Provide the [X, Y] coordinate of the cell's center where the given text is located.  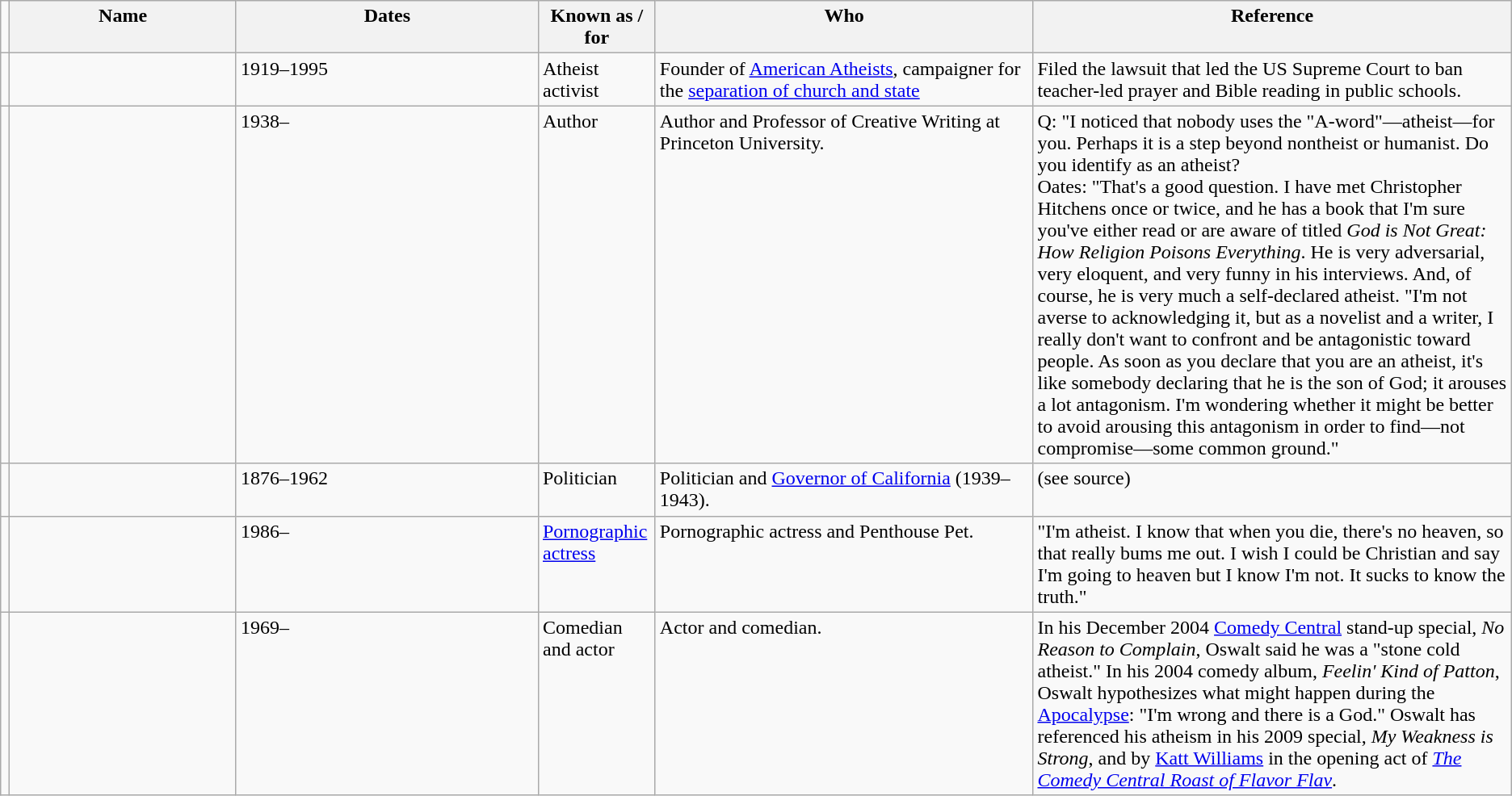
Comedian and actor [596, 704]
Politician and Governor of California (1939–1943). [844, 489]
Atheist activist [596, 79]
(see source) [1272, 489]
Filed the lawsuit that led the US Supreme Court to ban teacher-led prayer and Bible reading in public schools. [1272, 79]
Dates [387, 27]
Actor and comedian. [844, 704]
Pornographic actress and Penthouse Pet. [844, 563]
Politician [596, 489]
1919–1995 [387, 79]
Author and Professor of Creative Writing at Princeton University. [844, 284]
1876–1962 [387, 489]
Known as / for [596, 27]
Pornographic actress [596, 563]
Author [596, 284]
1938– [387, 284]
Who [844, 27]
1969– [387, 704]
1986– [387, 563]
Reference [1272, 27]
Name [123, 27]
Founder of American Atheists, campaigner for the separation of church and state [844, 79]
